Extract the (x, y) coordinate from the center of the cell holding the provided text.  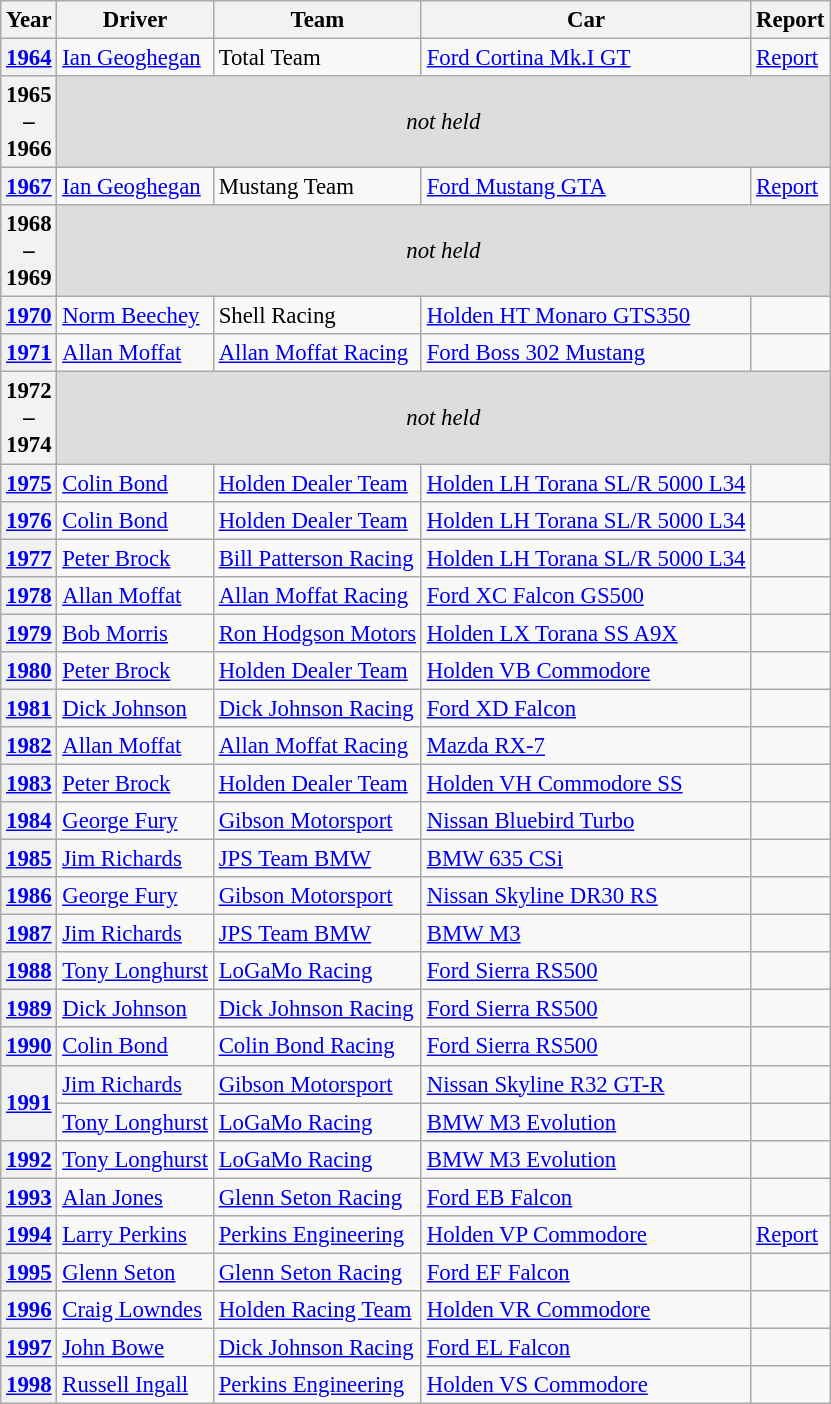
1980 (29, 671)
1970 (29, 316)
1977 (29, 558)
1979 (29, 633)
Team (317, 20)
Mazda RX-7 (586, 746)
1976 (29, 520)
Russell Ingall (135, 1385)
BMW M3 (586, 934)
1978 (29, 595)
John Bowe (135, 1347)
1998 (29, 1385)
Ford EF Falcon (586, 1272)
1964 (29, 58)
Norm Beechey (135, 316)
Car (586, 20)
Ron Hodgson Motors (317, 633)
1994 (29, 1235)
1987 (29, 934)
Holden HT Monaro GTS350 (586, 316)
Holden Racing Team (317, 1310)
Year (29, 20)
Alan Jones (135, 1197)
Colin Bond Racing (317, 1047)
1967 (29, 187)
Ford Mustang GTA (586, 187)
1997 (29, 1347)
Ford Boss 302 Mustang (586, 353)
Ford XD Falcon (586, 708)
1995 (29, 1272)
1992 (29, 1159)
1984 (29, 821)
Bob Morris (135, 633)
1971 (29, 353)
Ford EB Falcon (586, 1197)
Holden VH Commodore SS (586, 783)
1968–1969 (29, 251)
Holden VB Commodore (586, 671)
Total Team (317, 58)
Ford EL Falcon (586, 1347)
Nissan Bluebird Turbo (586, 821)
1993 (29, 1197)
Larry Perkins (135, 1235)
1982 (29, 746)
Glenn Seton (135, 1272)
Holden VS Commodore (586, 1385)
1981 (29, 708)
Holden VR Commodore (586, 1310)
Holden LX Torana SS A9X (586, 633)
Mustang Team (317, 187)
1996 (29, 1310)
1972–1974 (29, 418)
1989 (29, 1009)
Driver (135, 20)
Holden VP Commodore (586, 1235)
Craig Lowndes (135, 1310)
Ford XC Falcon GS500 (586, 595)
Bill Patterson Racing (317, 558)
Nissan Skyline R32 GT-R (586, 1084)
1965–1966 (29, 122)
1986 (29, 896)
Ford Cortina Mk.I GT (586, 58)
1991 (29, 1102)
Shell Racing (317, 316)
1988 (29, 971)
1983 (29, 783)
BMW 635 CSi (586, 859)
1990 (29, 1047)
1975 (29, 483)
1985 (29, 859)
Nissan Skyline DR30 RS (586, 896)
